Find where the given text appears and provide that cell's center as [X, Y] coordinate. 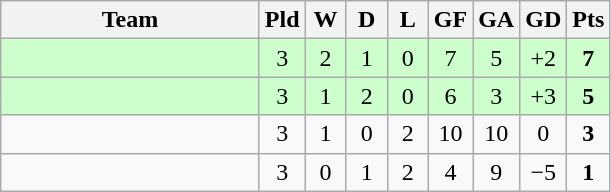
GA [496, 20]
L [408, 20]
Pts [588, 20]
4 [450, 172]
9 [496, 172]
−5 [544, 172]
+2 [544, 58]
D [366, 20]
W [326, 20]
Pld [282, 20]
GF [450, 20]
GD [544, 20]
Team [130, 20]
6 [450, 96]
+3 [544, 96]
